From the cell containing the given text, extract its center point as [X, Y] coordinate. 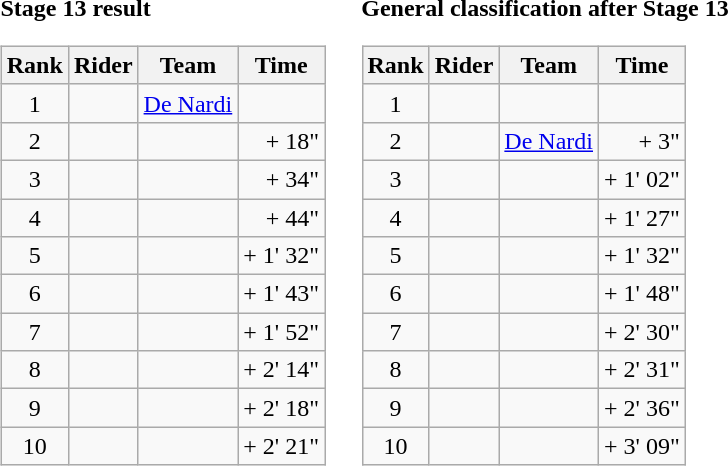
+ 1' 43" [282, 294]
+ 3' 09" [642, 446]
+ 1' 27" [642, 217]
+ 3" [642, 141]
+ 18" [282, 141]
+ 1' 48" [642, 294]
+ 1' 02" [642, 179]
+ 2' 21" [282, 446]
+ 1' 52" [282, 332]
+ 2' 31" [642, 370]
+ 2' 30" [642, 332]
+ 2' 18" [282, 408]
+ 44" [282, 217]
+ 2' 36" [642, 408]
+ 2' 14" [282, 370]
+ 34" [282, 179]
